Detect which cell encompasses the target text, then output its [x, y] center coordinate. 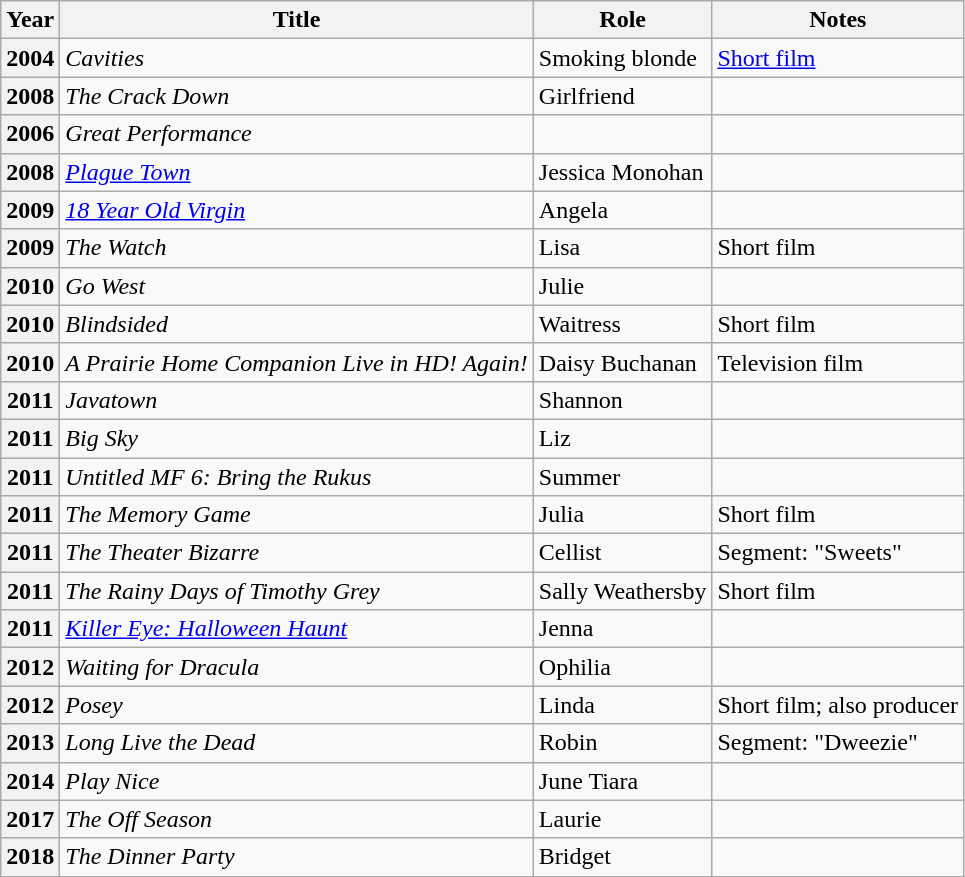
2013 [30, 743]
2004 [30, 58]
The Watch [296, 248]
Blindsided [296, 324]
Robin [622, 743]
Angela [622, 210]
Long Live the Dead [296, 743]
Year [30, 20]
Ophilia [622, 667]
Julie [622, 286]
Jenna [622, 629]
Posey [296, 705]
Girlfriend [622, 96]
Summer [622, 477]
Play Nice [296, 781]
Waitress [622, 324]
Daisy Buchanan [622, 362]
The Off Season [296, 819]
Great Performance [296, 134]
Notes [838, 20]
The Theater Bizarre [296, 553]
Jessica Monohan [622, 172]
Sally Weathersby [622, 591]
Title [296, 20]
18 Year Old Virgin [296, 210]
Plague Town [296, 172]
2018 [30, 857]
Julia [622, 515]
2006 [30, 134]
Killer Eye: Halloween Haunt [296, 629]
Javatown [296, 400]
Big Sky [296, 438]
Laurie [622, 819]
Television film [838, 362]
The Crack Down [296, 96]
Go West [296, 286]
June Tiara [622, 781]
Linda [622, 705]
Bridget [622, 857]
A Prairie Home Companion Live in HD! Again! [296, 362]
Cavities [296, 58]
Role [622, 20]
2017 [30, 819]
Liz [622, 438]
2014 [30, 781]
The Rainy Days of Timothy Grey [296, 591]
Shannon [622, 400]
Segment: "Dweezie" [838, 743]
Short film; also producer [838, 705]
The Memory Game [296, 515]
Smoking blonde [622, 58]
Segment: "Sweets" [838, 553]
Untitled MF 6: Bring the Rukus [296, 477]
Lisa [622, 248]
The Dinner Party [296, 857]
Cellist [622, 553]
Waiting for Dracula [296, 667]
